Identify which cell holds the provided text, then report its (x, y) central coordinate. 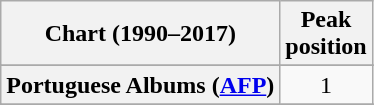
Portuguese Albums (AFP) (140, 85)
1 (326, 85)
Chart (1990–2017) (140, 34)
Peakposition (326, 34)
